Search for the cell housing the specified text and yield its (x, y) center coordinate. 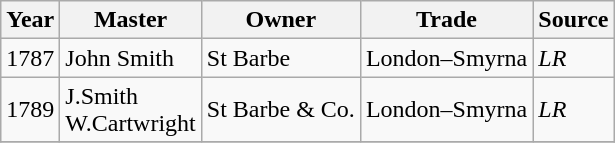
Year (30, 20)
Source (574, 20)
John Smith (130, 58)
Master (130, 20)
Owner (280, 20)
Trade (446, 20)
J.SmithW.Cartwright (130, 110)
St Barbe & Co. (280, 110)
1787 (30, 58)
St Barbe (280, 58)
1789 (30, 110)
